Find where the given text appears and provide that cell's center as [X, Y] coordinate. 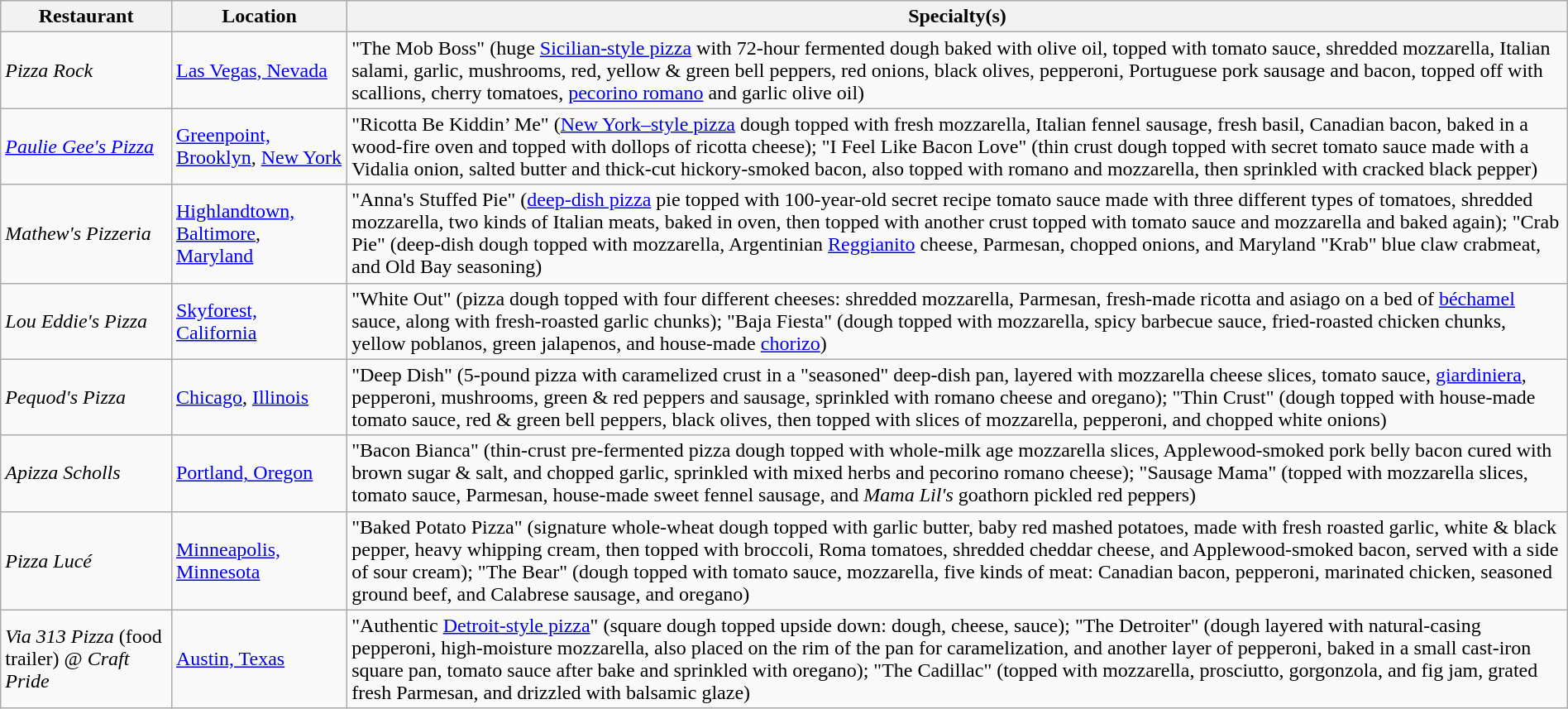
Specialty(s) [958, 17]
Skyforest, California [259, 321]
Austin, Texas [259, 659]
Pizza Lucé [86, 561]
Minneapolis, Minnesota [259, 561]
Highlandtown, Baltimore, Maryland [259, 233]
Chicago, Illinois [259, 397]
Pequod's Pizza [86, 397]
Paulie Gee's Pizza [86, 146]
Via 313 Pizza (food trailer) @ Craft Pride [86, 659]
Greenpoint, Brooklyn, New York [259, 146]
Location [259, 17]
Lou Eddie's Pizza [86, 321]
Las Vegas, Nevada [259, 70]
Mathew's Pizzeria [86, 233]
Portland, Oregon [259, 473]
Apizza Scholls [86, 473]
Pizza Rock [86, 70]
Restaurant [86, 17]
